Find where the given text appears and provide that cell's center as (X, Y) coordinate. 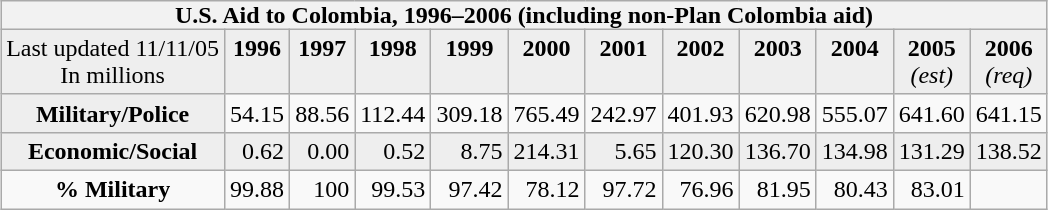
120.30 (700, 151)
78.12 (546, 189)
U.S. Aid to Colombia, 1996–2006 (including non-Plan Colombia aid) (524, 15)
1996 (258, 62)
Military/Police (113, 113)
54.15 (258, 113)
0.62 (258, 151)
8.75 (470, 151)
100 (322, 189)
112.44 (393, 113)
88.56 (322, 113)
97.42 (470, 189)
242.97 (624, 113)
2005 (est) (932, 62)
76.96 (700, 189)
2001 (624, 62)
401.93 (700, 113)
641.60 (932, 113)
2006 (req) (1008, 62)
2003 (778, 62)
Economic/Social (113, 151)
83.01 (932, 189)
1998 (393, 62)
309.18 (470, 113)
97.72 (624, 189)
214.31 (546, 151)
765.49 (546, 113)
2002 (700, 62)
131.29 (932, 151)
2000 (546, 62)
Last updated 11/11/05In millions (113, 62)
620.98 (778, 113)
641.15 (1008, 113)
81.95 (778, 189)
136.70 (778, 151)
134.98 (854, 151)
138.52 (1008, 151)
2004 (854, 62)
99.53 (393, 189)
1999 (470, 62)
99.88 (258, 189)
80.43 (854, 189)
0.00 (322, 151)
555.07 (854, 113)
5.65 (624, 151)
0.52 (393, 151)
% Military (113, 189)
1997 (322, 62)
